Detect which cell encompasses the target text, then output its [x, y] center coordinate. 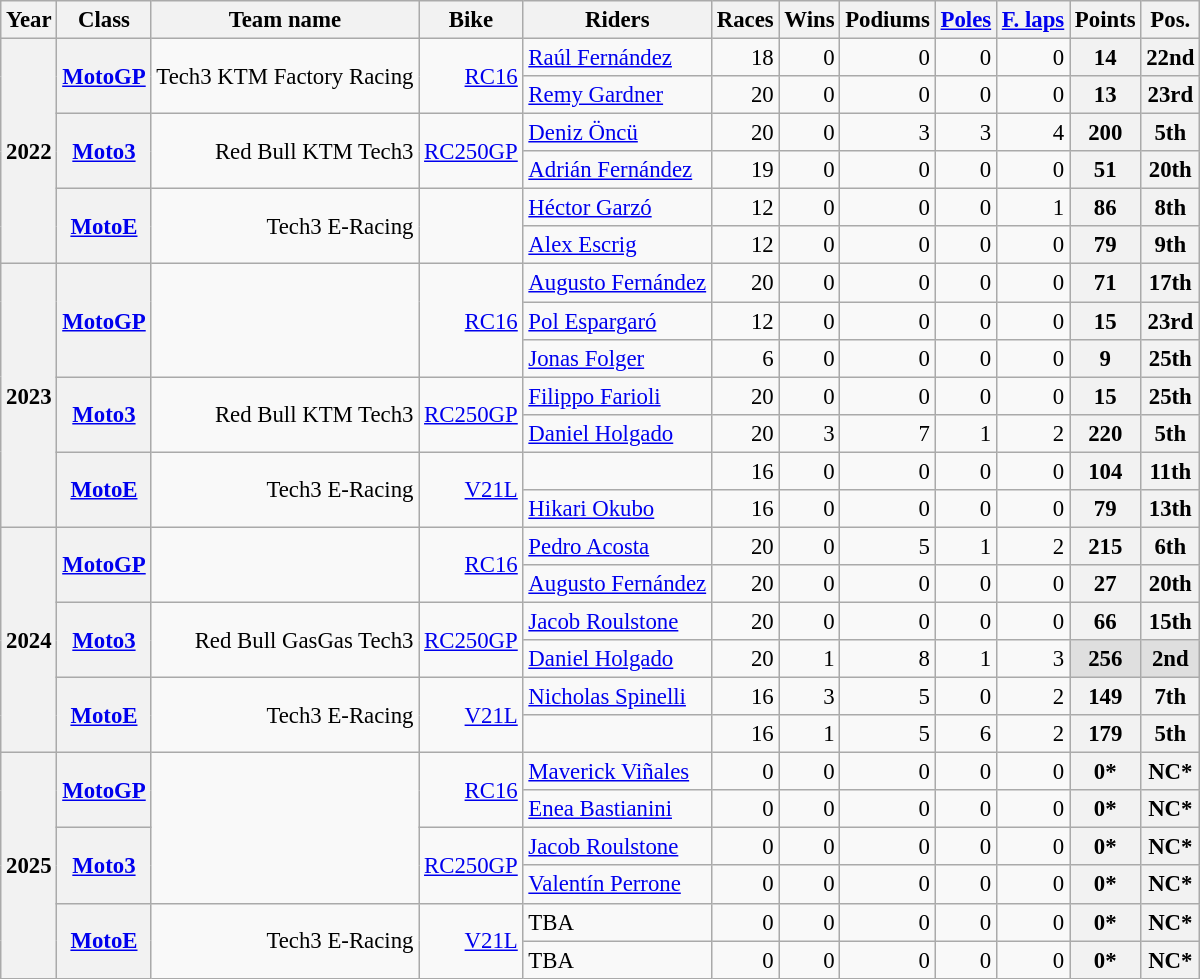
2022 [29, 152]
13 [1106, 95]
200 [1106, 133]
Pol Espargaró [617, 321]
2023 [29, 396]
13th [1170, 509]
Adrián Fernández [617, 170]
Class [104, 20]
215 [1106, 546]
Filippo Farioli [617, 396]
Raúl Fernández [617, 58]
Enea Bastianini [617, 809]
220 [1106, 433]
4 [1032, 133]
Jonas Folger [617, 358]
Points [1106, 20]
149 [1106, 697]
F. laps [1032, 20]
14 [1106, 58]
2024 [29, 640]
11th [1170, 471]
9 [1106, 358]
8th [1170, 208]
19 [745, 170]
Riders [617, 20]
104 [1106, 471]
Podiums [888, 20]
Pedro Acosta [617, 546]
Maverick Viñales [617, 772]
51 [1106, 170]
15th [1170, 621]
Team name [285, 20]
179 [1106, 734]
8 [888, 659]
Nicholas Spinelli [617, 697]
Year [29, 20]
Alex Escrig [617, 245]
9th [1170, 245]
Pos. [1170, 20]
27 [1106, 584]
Deniz Öncü [617, 133]
2nd [1170, 659]
Poles [966, 20]
Red Bull GasGas Tech3 [285, 640]
Tech3 KTM Factory Racing [285, 76]
71 [1106, 283]
6th [1170, 546]
Races [745, 20]
Remy Gardner [617, 95]
7th [1170, 697]
256 [1106, 659]
Wins [810, 20]
Hikari Okubo [617, 509]
17th [1170, 283]
18 [745, 58]
Héctor Garzó [617, 208]
66 [1106, 621]
2025 [29, 866]
7 [888, 433]
86 [1106, 208]
Valentín Perrone [617, 885]
22nd [1170, 58]
Bike [471, 20]
